Locate the cell with the specified text and output its [X, Y] center coordinate. 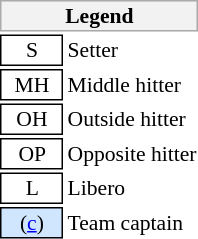
Outside hitter [132, 120]
Team captain [132, 223]
Legend [100, 16]
Middle hitter [132, 85]
Setter [132, 50]
Libero [132, 188]
Opposite hitter [132, 154]
S [32, 50]
OP [32, 154]
(c) [32, 223]
L [32, 188]
OH [32, 120]
MH [32, 85]
